Determine the (x, y) coordinate at the center of the cell enclosing the given text.  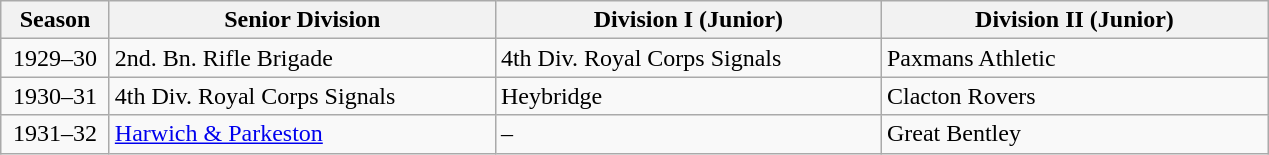
Paxmans Athletic (1074, 58)
1930–31 (56, 96)
– (688, 134)
Harwich & Parkeston (302, 134)
2nd. Bn. Rifle Brigade (302, 58)
Heybridge (688, 96)
Division II (Junior) (1074, 20)
Senior Division (302, 20)
Season (56, 20)
Division I (Junior) (688, 20)
Great Bentley (1074, 134)
1931–32 (56, 134)
Clacton Rovers (1074, 96)
1929–30 (56, 58)
